Output the [X, Y] coordinate of the center of the cell containing the given text.  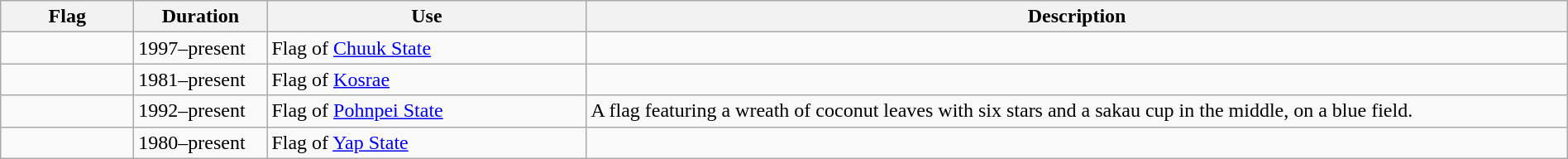
A flag featuring a wreath of coconut leaves with six stars and a sakau cup in the middle, on a blue field. [1077, 111]
Flag of Kosrae [427, 79]
Description [1077, 17]
1980–present [200, 142]
Flag of Chuuk State [427, 48]
1992–present [200, 111]
Use [427, 17]
Flag of Yap State [427, 142]
Flag [68, 17]
1997–present [200, 48]
Duration [200, 17]
Flag of Pohnpei State [427, 111]
1981–present [200, 79]
